Return the (x, y) coordinate for the center point of the cell that contains the specified text.  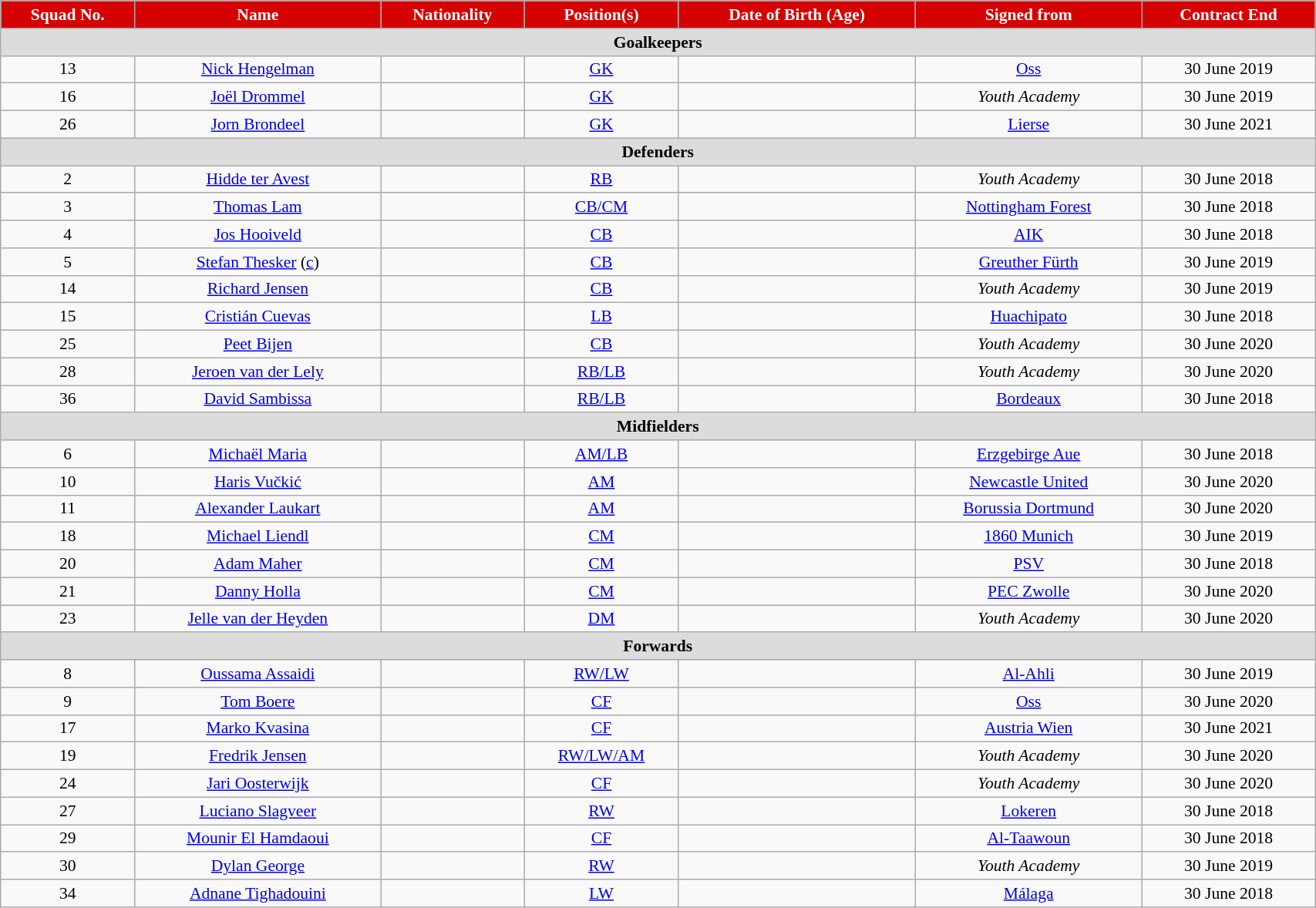
Goalkeepers (658, 42)
Stefan Thesker (c) (257, 262)
20 (68, 564)
Jelle van der Heyden (257, 619)
Oussama Assaidi (257, 674)
26 (68, 125)
AIK (1028, 234)
Hidde ter Avest (257, 180)
18 (68, 536)
Nottingham Forest (1028, 207)
Richard Jensen (257, 289)
Peet Bijen (257, 345)
Danny Holla (257, 591)
David Sambissa (257, 399)
16 (68, 97)
6 (68, 454)
Michael Liendl (257, 536)
Squad No. (68, 15)
19 (68, 756)
13 (68, 69)
10 (68, 482)
3 (68, 207)
14 (68, 289)
Marko Kvasina (257, 728)
Midfielders (658, 427)
11 (68, 509)
PEC Zwolle (1028, 591)
36 (68, 399)
34 (68, 893)
Bordeaux (1028, 399)
Jeroen van der Lely (257, 372)
Date of Birth (Age) (796, 15)
Dylan George (257, 866)
Al-Taawoun (1028, 839)
RW/LW/AM (601, 756)
Tom Boere (257, 701)
28 (68, 372)
1860 Munich (1028, 536)
PSV (1028, 564)
Mounir El Hamdaoui (257, 839)
Jos Hooiveld (257, 234)
2 (68, 180)
Haris Vučkić (257, 482)
5 (68, 262)
Erzgebirge Aue (1028, 454)
17 (68, 728)
Thomas Lam (257, 207)
Position(s) (601, 15)
Alexander Laukart (257, 509)
30 (68, 866)
RW/LW (601, 674)
8 (68, 674)
LB (601, 317)
Luciano Slagveer (257, 811)
Lokeren (1028, 811)
Jorn Brondeel (257, 125)
Adam Maher (257, 564)
DM (601, 619)
Adnane Tighadouini (257, 893)
Huachipato (1028, 317)
9 (68, 701)
29 (68, 839)
4 (68, 234)
Cristián Cuevas (257, 317)
15 (68, 317)
25 (68, 345)
Borussia Dortmund (1028, 509)
Joël Drommel (257, 97)
Michaël Maria (257, 454)
Nationality (453, 15)
Name (257, 15)
Lierse (1028, 125)
Newcastle United (1028, 482)
23 (68, 619)
24 (68, 784)
27 (68, 811)
LW (601, 893)
Greuther Fürth (1028, 262)
CB/CM (601, 207)
Nick Hengelman (257, 69)
Al-Ahli (1028, 674)
Jari Oosterwijk (257, 784)
Málaga (1028, 893)
Defenders (658, 152)
RB (601, 180)
AM/LB (601, 454)
Signed from (1028, 15)
Austria Wien (1028, 728)
Fredrik Jensen (257, 756)
Contract End (1229, 15)
21 (68, 591)
Forwards (658, 647)
